Find where the given text appears and provide that cell's center as [x, y] coordinate. 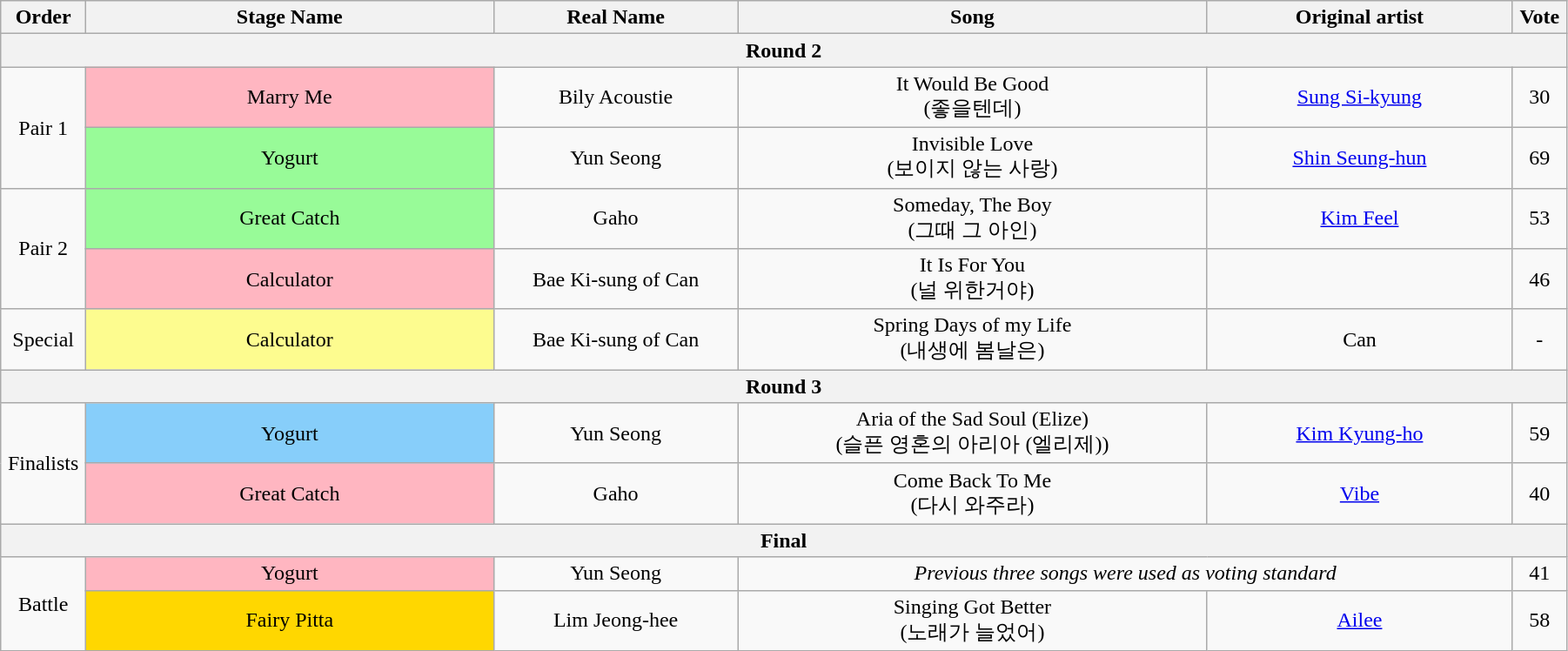
Real Name [616, 17]
Fairy Pitta [290, 621]
Come Back To Me(다시 와주라) [973, 493]
Marry Me [290, 97]
Bily Acoustie [616, 97]
Ailee [1359, 621]
53 [1539, 218]
Round 3 [784, 386]
Singing Got Better(노래가 늘었어) [973, 621]
Invisible Love(보이지 않는 사랑) [973, 158]
Vibe [1359, 493]
It Is For You(널 위한거야) [973, 279]
58 [1539, 621]
Vote [1539, 17]
Spring Days of my Life(내생에 봄날은) [973, 339]
69 [1539, 158]
Can [1359, 339]
Lim Jeong-hee [616, 621]
Stage Name [290, 17]
Final [784, 540]
Finalists [44, 463]
Aria of the Sad Soul (Elize)(슬픈 영혼의 아리아 (엘리제)) [973, 433]
Round 2 [784, 50]
Shin Seung-hun [1359, 158]
Kim Kyung-ho [1359, 433]
Special [44, 339]
Original artist [1359, 17]
46 [1539, 279]
Pair 1 [44, 127]
- [1539, 339]
Previous three songs were used as voting standard [1125, 574]
It Would Be Good(좋을텐데) [973, 97]
Pair 2 [44, 249]
30 [1539, 97]
41 [1539, 574]
Battle [44, 604]
40 [1539, 493]
Song [973, 17]
59 [1539, 433]
Sung Si-kyung [1359, 97]
Someday, The Boy(그때 그 아인) [973, 218]
Order [44, 17]
Kim Feel [1359, 218]
